Output the [x, y] coordinate of the center of the cell containing the given text.  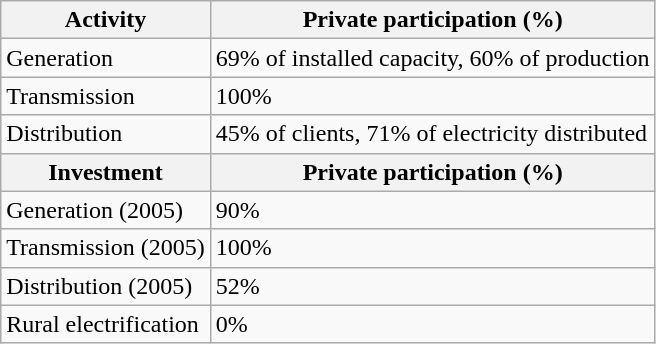
Distribution (2005) [106, 286]
Generation [106, 58]
0% [432, 324]
Investment [106, 172]
52% [432, 286]
Transmission (2005) [106, 248]
Rural electrification [106, 324]
Activity [106, 20]
69% of installed capacity, 60% of production [432, 58]
Transmission [106, 96]
45% of clients, 71% of electricity distributed [432, 134]
Generation (2005) [106, 210]
90% [432, 210]
Distribution [106, 134]
